Pinpoint the cell where the given text exists, returning its (X, Y) midpoint coordinate. 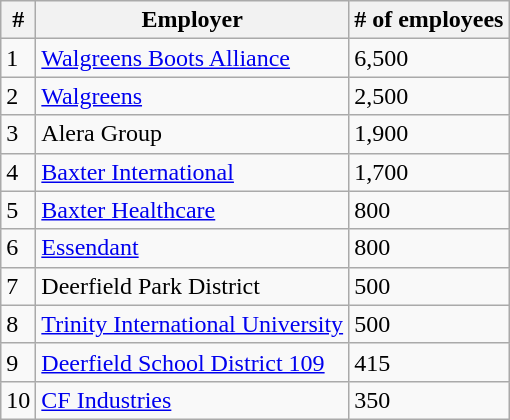
415 (429, 362)
7 (18, 286)
6 (18, 248)
3 (18, 134)
Deerfield Park District (192, 286)
350 (429, 400)
Walgreens (192, 96)
6,500 (429, 58)
Essendant (192, 248)
Deerfield School District 109 (192, 362)
Baxter International (192, 172)
Baxter Healthcare (192, 210)
1,900 (429, 134)
Walgreens Boots Alliance (192, 58)
1,700 (429, 172)
1 (18, 58)
Trinity International University (192, 324)
CF Industries (192, 400)
5 (18, 210)
# of employees (429, 20)
2,500 (429, 96)
9 (18, 362)
10 (18, 400)
2 (18, 96)
Employer (192, 20)
4 (18, 172)
8 (18, 324)
# (18, 20)
Alera Group (192, 134)
